Locate the cell with the specified text and output its (x, y) center coordinate. 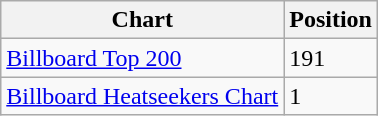
Billboard Heatseekers Chart (142, 96)
Chart (142, 20)
191 (331, 58)
Position (331, 20)
1 (331, 96)
Billboard Top 200 (142, 58)
